Extract the [x, y] coordinate from the center of the cell holding the provided text.  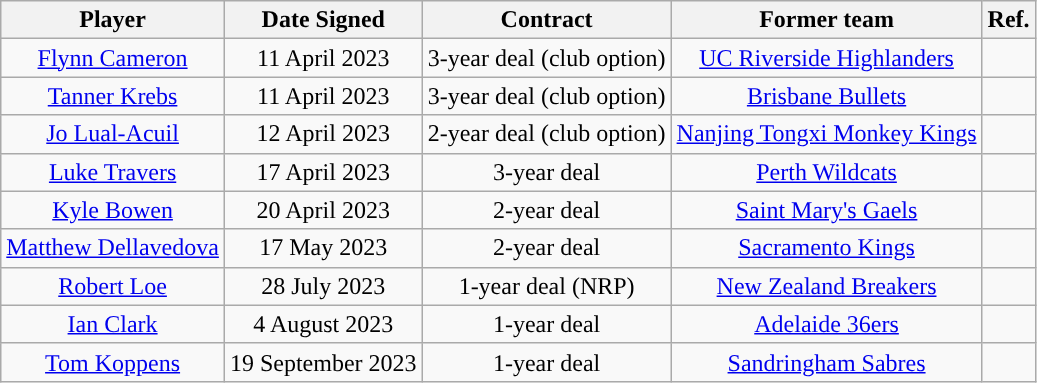
1-year deal (NRP) [546, 286]
Matthew Dellavedova [113, 248]
28 July 2023 [323, 286]
2-year deal (club option) [546, 134]
UC Riverside Highlanders [826, 58]
Ian Clark [113, 324]
3-year deal [546, 172]
Brisbane Bullets [826, 96]
Jo Lual-Acuil [113, 134]
Saint Mary's Gaels [826, 210]
Sandringham Sabres [826, 362]
Contract [546, 20]
Tom Koppens [113, 362]
Adelaide 36ers [826, 324]
Robert Loe [113, 286]
19 September 2023 [323, 362]
Former team [826, 20]
New Zealand Breakers [826, 286]
Date Signed [323, 20]
Flynn Cameron [113, 58]
Perth Wildcats [826, 172]
17 April 2023 [323, 172]
Kyle Bowen [113, 210]
Luke Travers [113, 172]
Sacramento Kings [826, 248]
Nanjing Tongxi Monkey Kings [826, 134]
Tanner Krebs [113, 96]
Player [113, 20]
17 May 2023 [323, 248]
20 April 2023 [323, 210]
12 April 2023 [323, 134]
4 August 2023 [323, 324]
Ref. [1008, 20]
